Capture the cell that displays the provided text and extract its [X, Y] central coordinate. 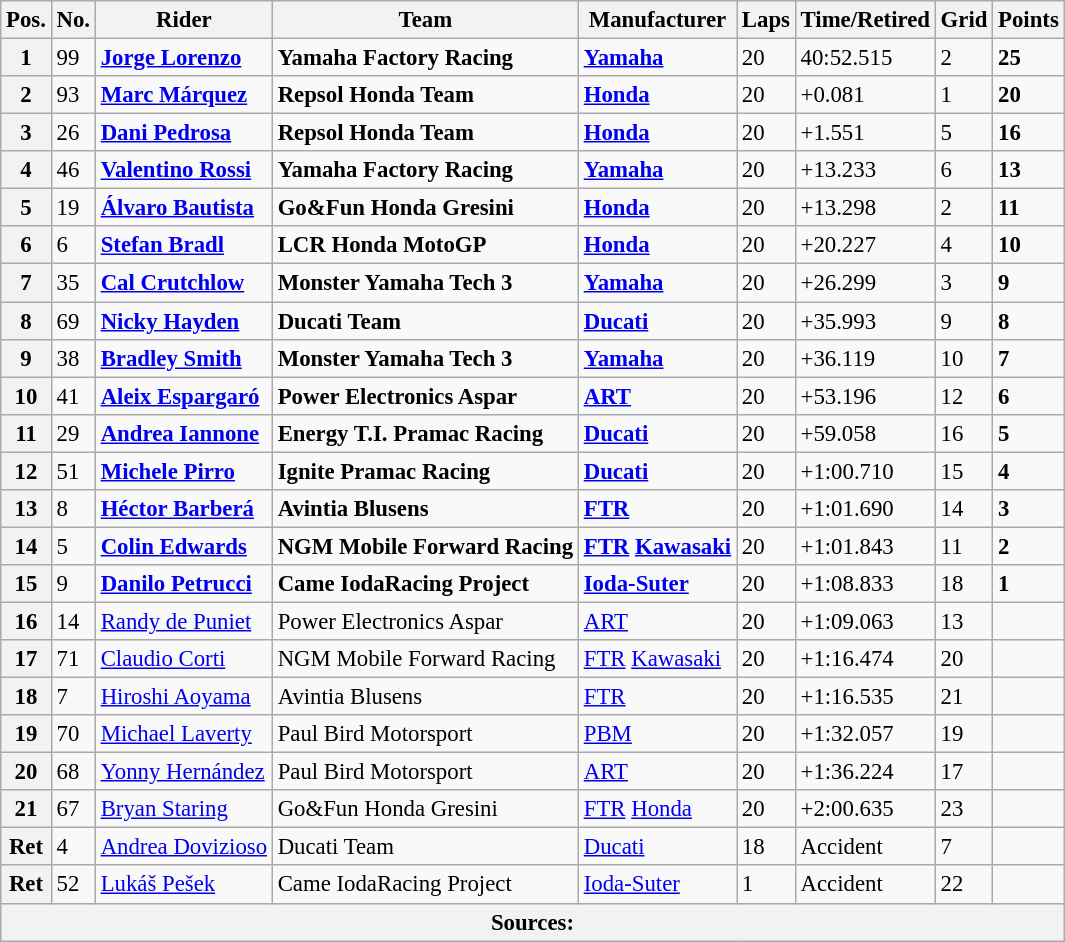
Bryan Staring [184, 809]
22 [964, 885]
93 [73, 95]
+1:16.535 [865, 697]
+1:16.474 [865, 659]
+1:09.063 [865, 621]
+26.299 [865, 283]
38 [73, 358]
Pos. [26, 20]
+35.993 [865, 321]
Claudio Corti [184, 659]
+1:08.833 [865, 584]
Yonny Hernández [184, 772]
+1:00.710 [865, 471]
40:52.515 [865, 58]
Randy de Puniet [184, 621]
Aleix Espargaró [184, 396]
69 [73, 321]
Nicky Hayden [184, 321]
35 [73, 283]
Andrea Dovizioso [184, 847]
+13.233 [865, 170]
Rider [184, 20]
Stefan Bradl [184, 245]
71 [73, 659]
46 [73, 170]
PBM [657, 734]
29 [73, 433]
No. [73, 20]
LCR Honda MotoGP [425, 245]
Héctor Barberá [184, 509]
Cal Crutchlow [184, 283]
+13.298 [865, 208]
Energy T.I. Pramac Racing [425, 433]
Álvaro Bautista [184, 208]
+1:36.224 [865, 772]
Ignite Pramac Racing [425, 471]
Marc Márquez [184, 95]
Dani Pedrosa [184, 133]
+53.196 [865, 396]
+0.081 [865, 95]
51 [73, 471]
Colin Edwards [184, 546]
67 [73, 809]
70 [73, 734]
+36.119 [865, 358]
Team [425, 20]
Hiroshi Aoyama [184, 697]
26 [73, 133]
+2:00.635 [865, 809]
+1:01.690 [865, 509]
Manufacturer [657, 20]
99 [73, 58]
Points [1028, 20]
52 [73, 885]
Jorge Lorenzo [184, 58]
68 [73, 772]
Laps [766, 20]
25 [1028, 58]
Michele Pirro [184, 471]
+1:01.843 [865, 546]
Lukáš Pešek [184, 885]
Valentino Rossi [184, 170]
Bradley Smith [184, 358]
Michael Laverty [184, 734]
Time/Retired [865, 20]
Andrea Iannone [184, 433]
+59.058 [865, 433]
41 [73, 396]
+1:32.057 [865, 734]
FTR Honda [657, 809]
23 [964, 809]
Grid [964, 20]
Danilo Petrucci [184, 584]
Sources: [532, 922]
+1.551 [865, 133]
+20.227 [865, 245]
